Pinpoint the cell where the given text exists, returning its (X, Y) midpoint coordinate. 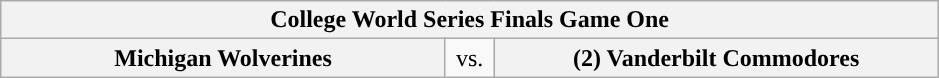
Michigan Wolverines (224, 58)
vs. (470, 58)
(2) Vanderbilt Commodores (716, 58)
College World Series Finals Game One (470, 20)
